Pinpoint the cell where the given text exists, returning its [x, y] midpoint coordinate. 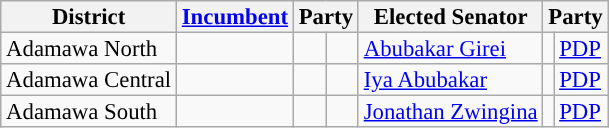
Adamawa Central [89, 80]
Adamawa North [89, 49]
Jonathan Zwingina [450, 112]
Incumbent [234, 17]
Abubakar Girei [450, 49]
District [89, 17]
Iya Abubakar [450, 80]
Adamawa South [89, 112]
Elected Senator [450, 17]
